Identify which cell holds the provided text, then report its [X, Y] central coordinate. 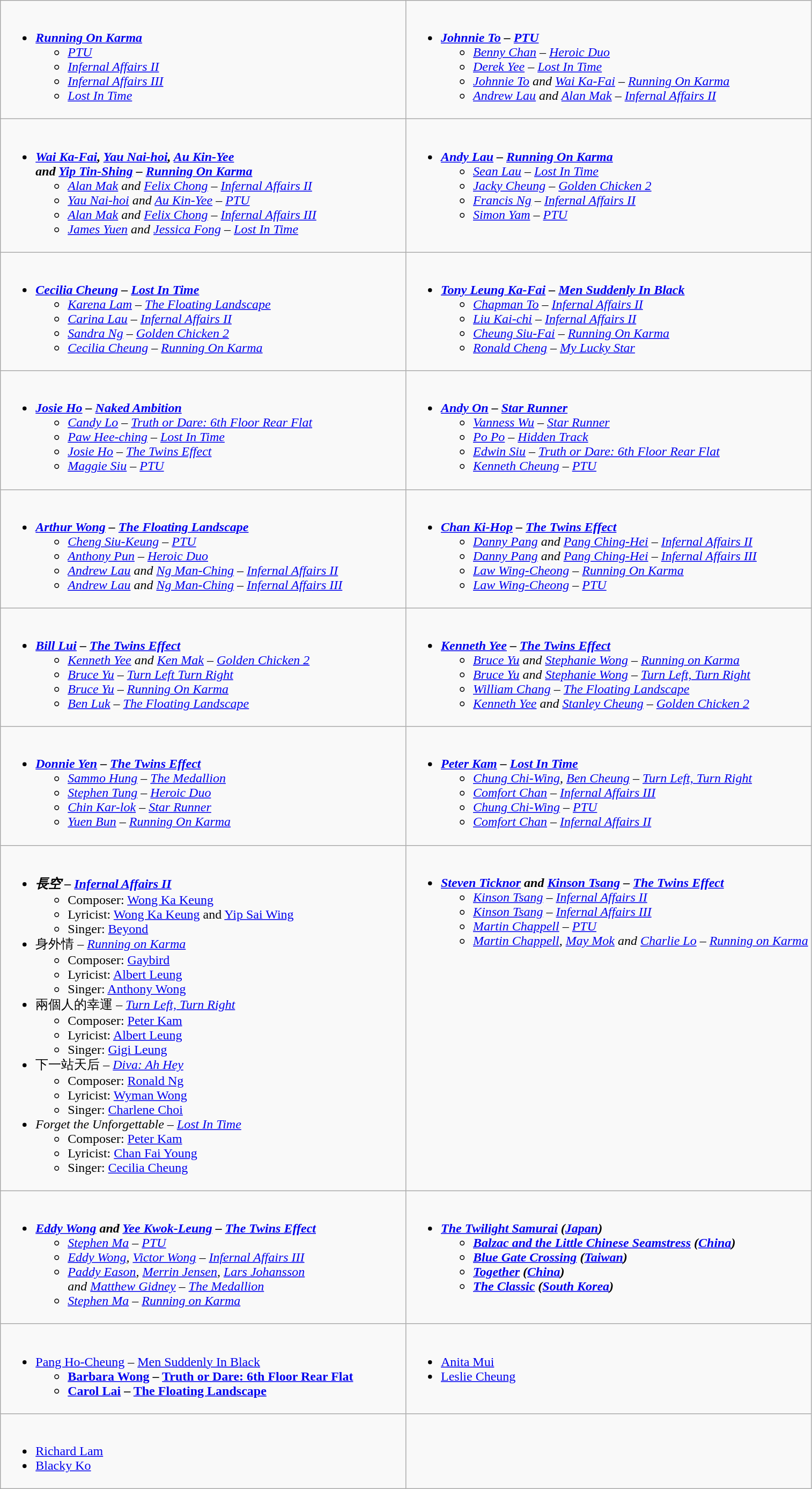
Anita MuiLeslie Cheung [608, 1368]
The Twilight Samurai (Japan)Balzac and the Little Chinese Seamstress (China)Blue Gate Crossing (Taiwan)Together (China)The Classic (South Korea) [608, 1257]
Donnie Yen – The Twins EffectSammo Hung – The MedallionStephen Tung – Heroic DuoChin Kar-lok – Star RunnerYuen Bun – Running On Karma [203, 786]
Running On KarmaPTUInfernal Affairs IIInfernal Affairs IIILost In Time [203, 60]
Andy Lau – Running On KarmaSean Lau – Lost In TimeJacky Cheung – Golden Chicken 2Francis Ng – Infernal Affairs IISimon Yam – PTU [608, 186]
Richard LamBlacky Ko [203, 1451]
Pang Ho-Cheung – Men Suddenly In BlackBarbara Wong – Truth or Dare: 6th Floor Rear FlatCarol Lai – The Floating Landscape [203, 1368]
Josie Ho – Naked AmbitionCandy Lo – Truth or Dare: 6th Floor Rear FlatPaw Hee-ching – Lost In TimeJosie Ho – The Twins EffectMaggie Siu – PTU [203, 430]
Andy On – Star RunnerVanness Wu – Star RunnerPo Po – Hidden TrackEdwin Siu – Truth or Dare: 6th Floor Rear FlatKenneth Cheung – PTU [608, 430]
